Detect which cell encompasses the target text, then output its [x, y] center coordinate. 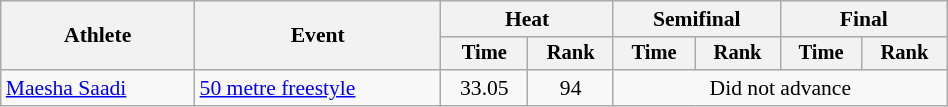
94 [570, 88]
Athlete [98, 36]
33.05 [484, 88]
Semifinal [696, 19]
Heat [528, 19]
Did not advance [780, 88]
50 metre freestyle [318, 88]
Event [318, 36]
Final [864, 19]
Maesha Saadi [98, 88]
